Identify which cell holds the provided text, then report its [x, y] central coordinate. 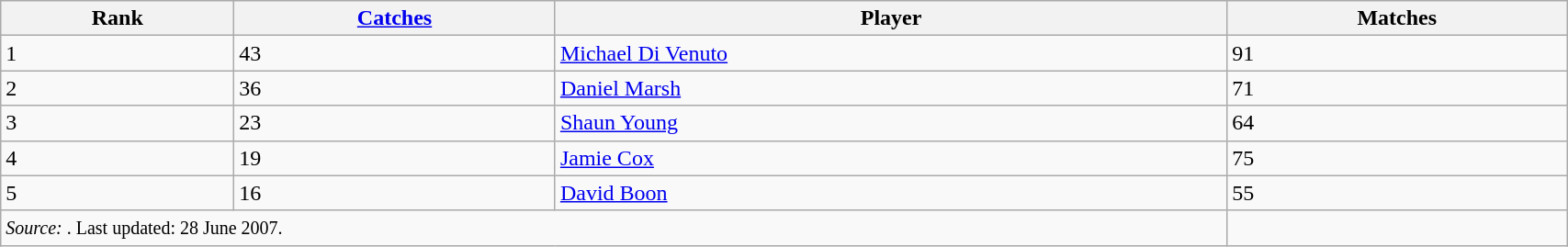
71 [1397, 88]
Source: . Last updated: 28 June 2007. [614, 228]
36 [395, 88]
Jamie Cox [891, 158]
43 [395, 53]
75 [1397, 158]
Matches [1397, 18]
David Boon [891, 193]
4 [118, 158]
23 [395, 123]
Shaun Young [891, 123]
1 [118, 53]
Catches [395, 18]
91 [1397, 53]
2 [118, 88]
Michael Di Venuto [891, 53]
19 [395, 158]
3 [118, 123]
5 [118, 193]
55 [1397, 193]
Daniel Marsh [891, 88]
64 [1397, 123]
Rank [118, 18]
Player [891, 18]
16 [395, 193]
